Find where the given text appears and provide that cell's center as [x, y] coordinate. 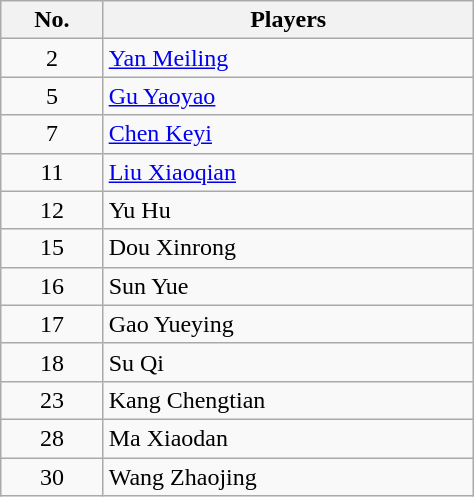
5 [52, 96]
No. [52, 20]
15 [52, 248]
Ma Xiaodan [288, 438]
18 [52, 362]
Su Qi [288, 362]
30 [52, 477]
Chen Keyi [288, 134]
23 [52, 400]
2 [52, 58]
Players [288, 20]
17 [52, 324]
Gu Yaoyao [288, 96]
Kang Chengtian [288, 400]
Yu Hu [288, 210]
28 [52, 438]
Sun Yue [288, 286]
Liu Xiaoqian [288, 172]
7 [52, 134]
Gao Yueying [288, 324]
Wang Zhaojing [288, 477]
11 [52, 172]
12 [52, 210]
16 [52, 286]
Yan Meiling [288, 58]
Dou Xinrong [288, 248]
